Scan for the cell matching the given text and deliver its (X, Y) coordinate at center. 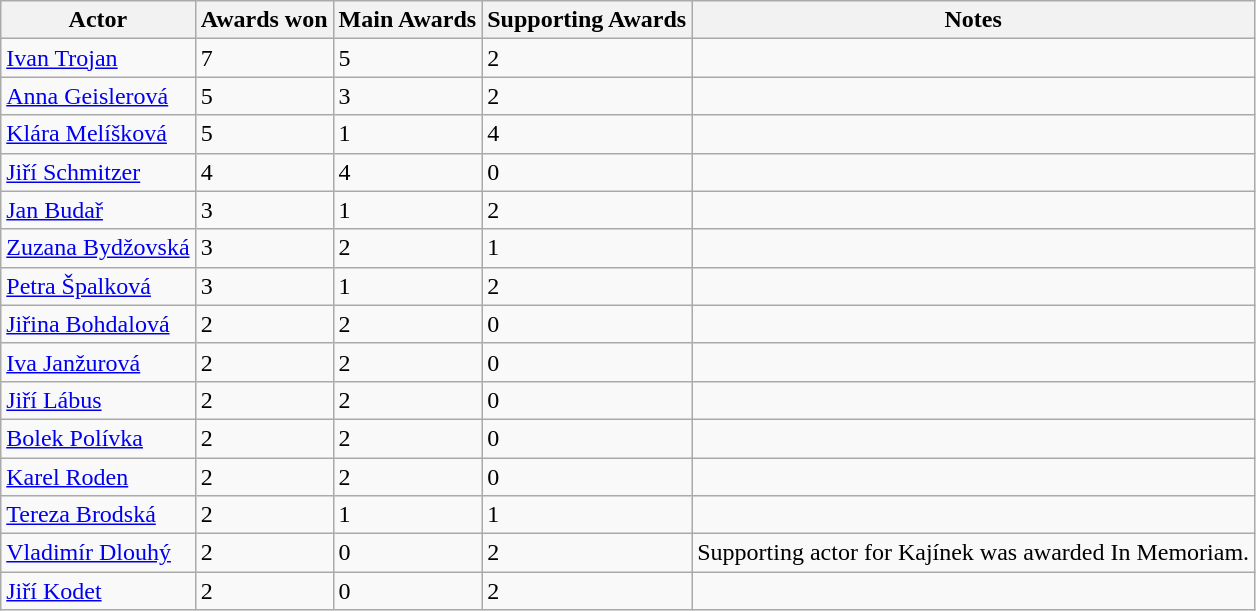
Ivan Trojan (98, 58)
Jiří Schmitzer (98, 172)
Main Awards (408, 20)
Jiří Kodet (98, 591)
Tereza Brodská (98, 515)
Iva Janžurová (98, 362)
7 (264, 58)
Actor (98, 20)
Klára Melíšková (98, 134)
Anna Geislerová (98, 96)
Notes (974, 20)
Supporting actor for Kajínek was awarded In Memoriam. (974, 553)
Vladimír Dlouhý (98, 553)
Awards won (264, 20)
Jiřina Bohdalová (98, 324)
Jan Budař (98, 210)
Zuzana Bydžovská (98, 248)
Jiří Lábus (98, 400)
Supporting Awards (587, 20)
Petra Špalková (98, 286)
Karel Roden (98, 477)
Bolek Polívka (98, 438)
